Capture the cell that displays the provided text and extract its [x, y] central coordinate. 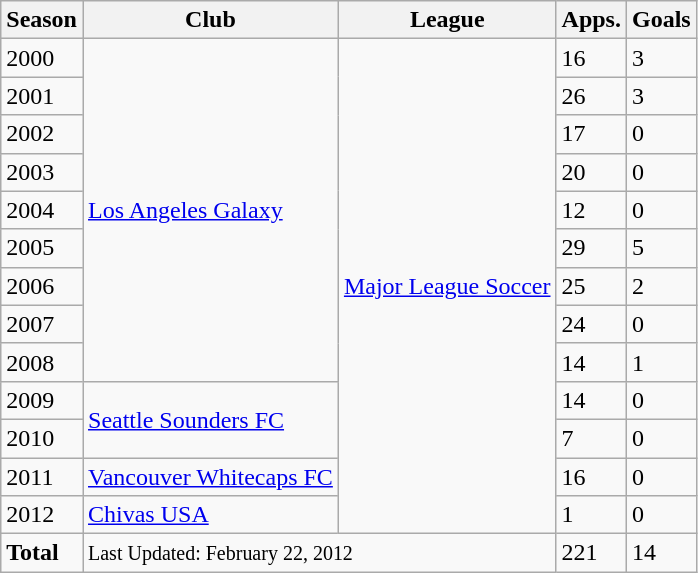
20 [591, 172]
2002 [42, 134]
29 [591, 248]
2005 [42, 248]
League [447, 20]
Total [42, 553]
2000 [42, 58]
2006 [42, 286]
26 [591, 96]
2010 [42, 438]
Chivas USA [210, 515]
12 [591, 210]
2008 [42, 362]
Vancouver Whitecaps FC [210, 477]
2011 [42, 477]
221 [591, 553]
2007 [42, 324]
2001 [42, 96]
24 [591, 324]
Season [42, 20]
Last Updated: February 22, 2012 [319, 553]
Goals [661, 20]
Club [210, 20]
Seattle Sounders FC [210, 419]
25 [591, 286]
Los Angeles Galaxy [210, 210]
2012 [42, 515]
Apps. [591, 20]
17 [591, 134]
5 [661, 248]
7 [591, 438]
Major League Soccer [447, 286]
2004 [42, 210]
2 [661, 286]
2009 [42, 400]
2003 [42, 172]
